Return (x, y) of the center of cell containing provided text 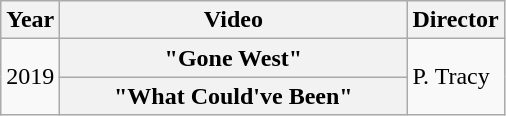
"What Could've Been" (234, 96)
P. Tracy (456, 77)
Year (30, 20)
Director (456, 20)
2019 (30, 77)
"Gone West" (234, 58)
Video (234, 20)
